Detect which cell encompasses the target text, then output its [X, Y] center coordinate. 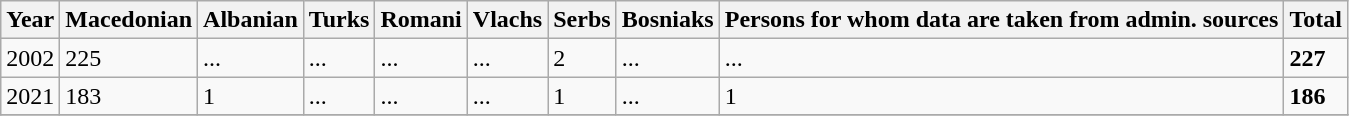
2002 [30, 58]
Bosniaks [668, 20]
Vlachs [507, 20]
Albanian [251, 20]
227 [1316, 58]
225 [129, 58]
Serbs [582, 20]
186 [1316, 96]
Year [30, 20]
Turks [339, 20]
183 [129, 96]
Total [1316, 20]
Persons for whom data are taken from admin. sources [1002, 20]
2021 [30, 96]
Romani [421, 20]
Macedonian [129, 20]
2 [582, 58]
